Return (x, y) of the center of cell containing provided text 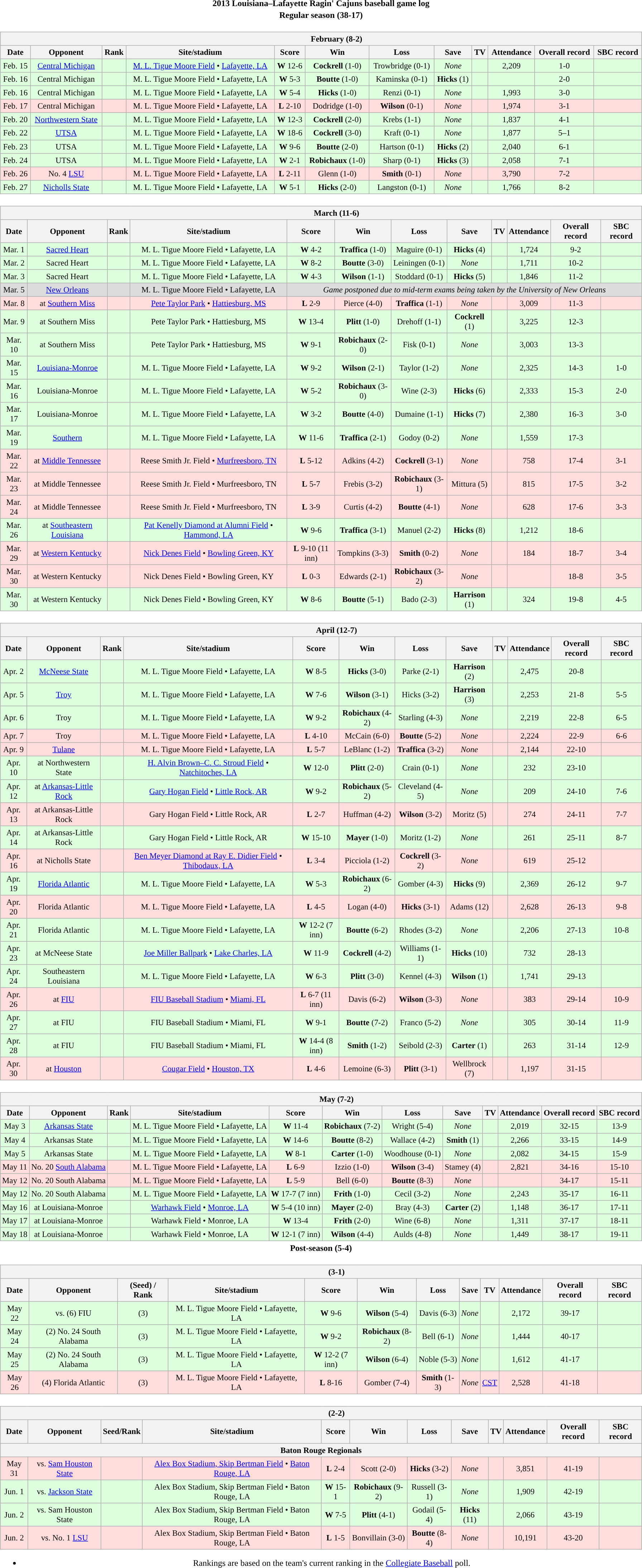
3-3 (621, 507)
Boutte (8-2) (352, 1140)
Cockrell (2-0) (337, 120)
Apr. 23 (14, 953)
2,224 (530, 736)
Hicks (5) (469, 276)
Drehoff (1-1) (419, 322)
1,741 (530, 976)
Stoddard (0-1) (419, 276)
17-6 (576, 507)
8-7 (622, 837)
Seibold (2-3) (421, 1046)
Plitt (2-0) (367, 768)
W 12-3 (290, 120)
Wilson (4-4) (352, 1234)
619 (530, 861)
Boutte (8-3) (413, 1180)
May 11 (15, 1167)
Hicks (1) (453, 79)
W 3-2 (311, 414)
Boutte (4-0) (363, 414)
Rhodes (3-2) (421, 930)
6-5 (622, 718)
18-8 (576, 576)
May 16 (15, 1207)
Wilson (3-3) (421, 999)
Hicks (9) (469, 884)
25-12 (576, 861)
Apr. 9 (14, 750)
2,380 (529, 414)
2,253 (530, 694)
Seed/Rank (122, 1432)
2,144 (530, 750)
13-9 (619, 1126)
Traffica (2-1) (363, 437)
Feb. 24 (16, 160)
5-5 (622, 694)
Ben Meyer Diamond at Ray E. Didier Field • Thibodaux, LA (208, 861)
22-10 (576, 750)
New Orleans (67, 290)
Hicks (3-0) (367, 671)
Robichaux (3-1) (419, 484)
Adams (12) (469, 907)
31-14 (576, 1046)
628 (529, 507)
20-8 (576, 671)
Boutte (1-0) (337, 79)
Izzio (1-0) (352, 1167)
May 24 (15, 1337)
383 (530, 999)
Kraft (0-1) (402, 133)
12-3 (576, 322)
Traffica (3-2) (421, 750)
Mayer (1-0) (367, 837)
Feb. 15 (16, 66)
H. Alvin Brown–C. C. Stroud Field • Natchitoches, LA (208, 768)
21-8 (576, 694)
Krebs (1-1) (402, 120)
30-14 (576, 1023)
24-10 (576, 791)
34-17 (569, 1180)
Adkins (4-2) (363, 461)
209 (530, 791)
Picciola (1-2) (367, 861)
2,325 (529, 368)
10-2 (576, 263)
Apr. 2 (14, 671)
W 14-6 (296, 1140)
Mar. 8 (14, 303)
22-8 (576, 718)
Traffica (3-1) (363, 530)
39-17 (570, 1313)
Kaminska (0-1) (402, 79)
Moritz (5) (469, 814)
9-7 (622, 884)
1,724 (529, 249)
1,612 (521, 1359)
Mar. 1 (14, 249)
2,082 (520, 1153)
Southern (67, 437)
Wilson (3-2) (421, 814)
41-19 (573, 1468)
10-9 (622, 999)
24-11 (576, 814)
1,711 (529, 263)
7-2 (565, 173)
Pat Kenelly Diamond at Alumni Field • Hammond, LA (209, 530)
W 2-1 (290, 160)
Plitt (3-0) (367, 976)
1,846 (529, 276)
Boutte (2-0) (337, 147)
Huffman (4-2) (367, 814)
18-11 (619, 1221)
Cockrell (4-2) (367, 953)
Noble (5-3) (438, 1359)
L 5-9 (296, 1180)
36-17 (569, 1207)
Davis (6-3) (438, 1313)
W 11-9 (316, 953)
7-6 (622, 791)
W 7-6 (316, 694)
14-9 (619, 1140)
Baton Rouge Regionals (321, 1450)
Scott (2-0) (378, 1468)
Apr. 13 (14, 814)
Mar. 24 (14, 507)
L 0-3 (311, 576)
Robichaux (9-2) (378, 1491)
324 (529, 599)
184 (529, 553)
17-4 (576, 461)
Feb. 17 (16, 106)
27-13 (576, 930)
2,369 (530, 884)
14-3 (576, 368)
L 2-4 (335, 1468)
Boutte (3-0) (363, 263)
Parke (2-1) (421, 671)
L 5-12 (311, 461)
vs. Jackson State (64, 1491)
Robichaux (1-0) (337, 160)
W 8-6 (311, 599)
4-1 (565, 120)
Bray (4-3) (413, 1207)
at Nicholls State (64, 861)
2,019 (520, 1126)
Moritz (1-2) (421, 837)
Apr. 6 (14, 718)
Kennel (4-3) (421, 976)
Apr. 21 (14, 930)
Robichaux (6-2) (367, 884)
263 (530, 1046)
3,851 (526, 1468)
Feb. 22 (16, 133)
23-10 (576, 768)
2,528 (521, 1382)
Feb. 23 (16, 147)
McNeese State (64, 671)
9-2 (576, 249)
2,243 (520, 1194)
42-19 (573, 1491)
9-8 (622, 907)
Apr. 5 (14, 694)
W 15-10 (316, 837)
Robichaux (3-2) (419, 576)
3,790 (512, 173)
W 6-3 (316, 976)
Langston (0-1) (402, 187)
Apr. 30 (14, 1069)
Cockrell (3-0) (337, 133)
Cougar Field • Houston, TX (208, 1069)
2,058 (512, 160)
Smith (0-2) (419, 553)
Cockrell (1) (469, 322)
2,475 (530, 671)
26-13 (576, 907)
Maguire (0-1) (419, 249)
W 8-2 (311, 263)
Smith (1-3) (438, 1382)
Apr. 12 (14, 791)
Game postponed due to mid-term exams being taken by the University of New Orleans (464, 290)
7-7 (622, 814)
Taylor (1-2) (419, 368)
Feb. 20 (16, 120)
732 (530, 953)
May 25 (15, 1359)
Woodhouse (0-1) (413, 1153)
18-7 (576, 553)
Hicks (11) (470, 1514)
Wilson (0-1) (402, 106)
Trowbridge (0-1) (402, 66)
(2-2) (321, 1413)
11-2 (576, 276)
Sharp (0-1) (402, 160)
Hicks (7) (469, 414)
1,766 (512, 187)
Robichaux (4-2) (367, 718)
L 9-10 (11 inn) (311, 553)
Apr. 14 (14, 837)
Northwestern State (66, 120)
1,837 (512, 120)
L 3-4 (316, 861)
Robichaux (2-0) (363, 345)
Hicks (6) (469, 391)
Wilson (5-4) (387, 1313)
Apr. 24 (14, 976)
Robichaux (8-2) (387, 1337)
2,206 (530, 930)
32-15 (569, 1126)
Russell (3-1) (429, 1491)
Frebis (3-2) (363, 484)
Boutte (7-2) (367, 1023)
29-13 (576, 976)
L 6-7 (11 inn) (316, 999)
L 2-9 (311, 303)
Stamey (4) (463, 1167)
3,003 (529, 345)
2,066 (526, 1514)
17-3 (576, 437)
at McNeese State (64, 953)
Southeastern Louisiana (64, 976)
Hicks (1-0) (337, 93)
Pierce (4-0) (363, 303)
Harrison (2) (469, 671)
Crain (0-1) (421, 768)
31-15 (576, 1069)
Renzi (0-1) (402, 93)
Mar. 17 (14, 414)
3-5 (621, 576)
Wilson (1-1) (363, 276)
W 5-2 (311, 391)
1,974 (512, 106)
Boutte (5-2) (421, 736)
McCain (6-0) (367, 736)
2,040 (512, 147)
18-6 (576, 530)
2,219 (530, 718)
March (11-6) (321, 213)
Smith (0-1) (402, 173)
2,172 (521, 1313)
Apr. 7 (14, 736)
11-9 (622, 1023)
May 26 (15, 1382)
W 12-0 (316, 768)
Wine (2-3) (419, 391)
41-17 (570, 1359)
13-3 (576, 345)
W 11-6 (311, 437)
W 4-3 (311, 276)
Traffica (1-0) (363, 249)
Apr. 28 (14, 1046)
1,311 (520, 1221)
1,909 (526, 1491)
Wellbrock (7) (469, 1069)
38-17 (569, 1234)
Mar. 19 (14, 437)
Cleveland (4-5) (421, 791)
Lemoine (6-3) (367, 1069)
43-20 (573, 1538)
Smith (1-2) (367, 1046)
at Southeastern Louisiana (67, 530)
Hicks (2) (453, 147)
15-10 (619, 1167)
Mar. 22 (14, 461)
274 (530, 814)
19-8 (576, 599)
W 17-7 (7 inn) (296, 1194)
May 18 (15, 1234)
11-3 (576, 303)
Hicks (4) (469, 249)
W 14-4 (8 inn) (316, 1046)
at Northwestern State (64, 768)
Starling (4-3) (421, 718)
232 (530, 768)
May 3 (15, 1126)
Cockrell (1-0) (337, 66)
2,266 (520, 1140)
Hicks (2-0) (337, 187)
LeBlanc (1-2) (367, 750)
vs. No. 1 LSU (64, 1538)
May 5 (15, 1153)
22-9 (576, 736)
2,333 (529, 391)
5–1 (565, 133)
43-19 (573, 1514)
Logan (4-0) (367, 907)
Joe Miller Ballpark • Lake Charles, LA (208, 953)
Feb. 27 (16, 187)
Godoy (0-2) (419, 437)
Harrison (3) (469, 694)
Apr. 20 (14, 907)
W 7-5 (335, 1514)
L 2-11 (290, 173)
February (8-2) (321, 39)
Apr. 27 (14, 1023)
L 4-10 (316, 736)
17-5 (576, 484)
Mar. 23 (14, 484)
Mar. 29 (14, 553)
1,877 (512, 133)
May 31 (14, 1468)
17-11 (619, 1207)
16-3 (576, 414)
Mar. 16 (14, 391)
Boutte (5-1) (363, 599)
25-11 (576, 837)
15-9 (619, 1153)
10-8 (622, 930)
W 18-6 (290, 133)
Mar. 26 (14, 530)
Wilson (3-1) (367, 694)
2,628 (530, 907)
Bonvillain (3-0) (378, 1538)
6-6 (622, 736)
1,559 (529, 437)
Tompkins (3-3) (363, 553)
7-1 (565, 160)
815 (529, 484)
Plitt (4-1) (378, 1514)
1,444 (521, 1337)
Mar. 3 (14, 276)
Glenn (1-0) (337, 173)
35-17 (569, 1194)
261 (530, 837)
2,209 (512, 66)
Wine (6-8) (413, 1221)
Robichaux (3-0) (363, 391)
Plitt (3-1) (421, 1069)
Mayer (2-0) (352, 1207)
Frith (1-0) (352, 1194)
29-14 (576, 999)
Wright (5-4) (413, 1126)
(Seed) / Rank (143, 1290)
Mar. 5 (14, 290)
W 8-5 (316, 671)
37-17 (569, 1221)
8-2 (565, 187)
Wilson (3-4) (413, 1167)
April (12-7) (321, 630)
Wallace (4-2) (413, 1140)
Frith (2-0) (352, 1221)
Franco (5-2) (421, 1023)
Traffica (1-1) (419, 303)
3,225 (529, 322)
12-9 (622, 1046)
Hicks (3) (453, 160)
Cockrell (3-2) (421, 861)
vs. (6) FIU (73, 1313)
Edwards (2-1) (363, 576)
No. 4 LSU (66, 173)
19-11 (619, 1234)
Dodridge (1-0) (337, 106)
Aulds (4-8) (413, 1234)
Bell (6-1) (438, 1337)
Cecil (3-2) (413, 1194)
2,821 (520, 1167)
L 6-9 (296, 1167)
Mittura (5) (469, 484)
Gomber (4-3) (421, 884)
16-11 (619, 1194)
34-16 (569, 1167)
Wilson (6-4) (387, 1359)
Plitt (1-0) (363, 322)
W 12-6 (290, 66)
33-15 (569, 1140)
26-12 (576, 884)
L 1-5 (335, 1538)
Mar. 2 (14, 263)
L 4-5 (316, 907)
L 2-10 (290, 106)
W 15-1 (335, 1491)
6-1 (565, 147)
Wilson (2-1) (363, 368)
Boutte (4-1) (419, 507)
10,191 (526, 1538)
L 3-9 (311, 507)
Tulane (64, 750)
Carter (1-0) (352, 1153)
Gomber (7-4) (387, 1382)
Jun. 1 (14, 1491)
W 12-1 (7 inn) (296, 1234)
Bado (2-3) (419, 599)
758 (529, 461)
May 4 (15, 1140)
15-3 (576, 391)
W 4-2 (311, 249)
Harrison (1) (469, 599)
(4) Florida Atlantic (73, 1382)
Cockrell (3-1) (419, 461)
W 5-4 (290, 93)
W 5-1 (290, 187)
305 (530, 1023)
Williams (1-1) (421, 953)
Curtis (4-2) (363, 507)
Feb. 26 (16, 173)
Hicks (10) (469, 953)
1,993 (512, 93)
May 22 (15, 1313)
Carter (2) (463, 1207)
Smith (1) (463, 1140)
at Houston (64, 1069)
Wilson (1) (469, 976)
W 11-4 (296, 1126)
L 4-6 (316, 1069)
Robichaux (5-2) (367, 791)
Mar. 9 (14, 322)
Apr. 10 (14, 768)
3-4 (621, 553)
1,148 (520, 1207)
May (7-2) (321, 1099)
(3-1) (321, 1272)
Mar. 10 (14, 345)
W 5-4 (10 inn) (296, 1207)
1,212 (529, 530)
3,009 (529, 303)
4-5 (621, 599)
Apr. 26 (14, 999)
Manuel (2-2) (419, 530)
L 8-16 (331, 1382)
Godail (5-4) (429, 1514)
Carter (1) (469, 1046)
1,449 (520, 1234)
Robichaux (7-2) (352, 1126)
Hicks (8) (469, 530)
CST (490, 1382)
41-18 (570, 1382)
Dumaine (1-1) (419, 414)
34-15 (569, 1153)
W 8-1 (296, 1153)
Bell (6-0) (352, 1180)
40-17 (570, 1337)
Boutte (8-4) (429, 1538)
Apr. 16 (14, 861)
15-11 (619, 1180)
Nicholls State (66, 187)
3-2 (621, 484)
Apr. 19 (14, 884)
Mar. 15 (14, 368)
Boutte (6-2) (367, 930)
Leiningen (0-1) (419, 263)
Hartson (0-1) (402, 147)
Davis (6-2) (367, 999)
28-13 (576, 953)
1,197 (530, 1069)
Hicks (3-1) (421, 907)
L 2-7 (316, 814)
Fisk (0-1) (419, 345)
May 17 (15, 1221)
